Scan for the cell matching the given text and deliver its (X, Y) coordinate at center. 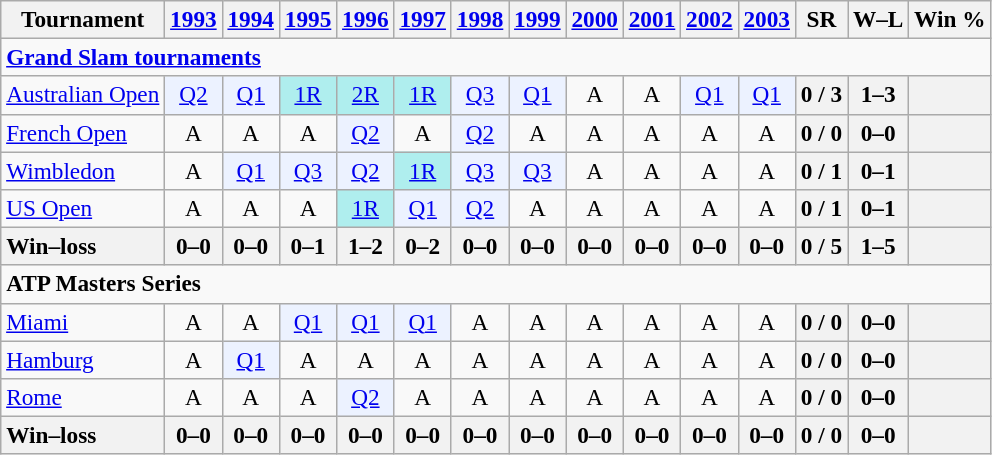
1999 (538, 19)
0–2 (422, 246)
Hamburg (83, 359)
Wimbledon (83, 170)
1–5 (878, 246)
Grand Slam tournaments (496, 57)
Australian Open (83, 95)
2001 (652, 19)
1995 (308, 19)
1994 (250, 19)
2003 (766, 19)
1997 (422, 19)
2000 (594, 19)
2R (366, 95)
Rome (83, 397)
0 / 5 (821, 246)
US Open (83, 208)
SR (821, 19)
0 / 3 (821, 95)
1996 (366, 19)
Miami (83, 322)
1–3 (878, 95)
1–2 (366, 246)
1998 (480, 19)
W–L (878, 19)
French Open (83, 133)
ATP Masters Series (496, 284)
Tournament (83, 19)
Win % (950, 19)
1993 (194, 19)
2002 (710, 19)
